Scan for the cell matching the given text and deliver its [X, Y] coordinate at center. 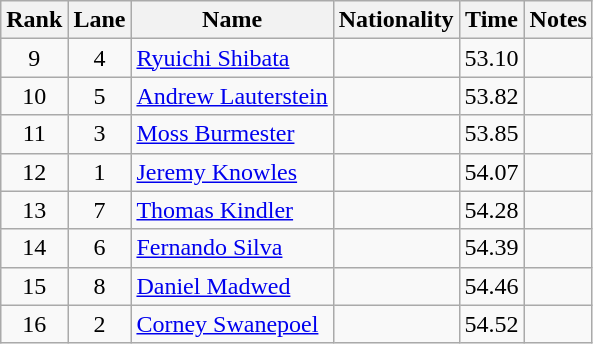
4 [100, 58]
2 [100, 324]
10 [34, 96]
54.46 [492, 286]
Ryuichi Shibata [232, 58]
Fernando Silva [232, 248]
16 [34, 324]
Name [232, 20]
Lane [100, 20]
12 [34, 172]
Notes [558, 20]
9 [34, 58]
1 [100, 172]
Andrew Lauterstein [232, 96]
Jeremy Knowles [232, 172]
54.28 [492, 210]
14 [34, 248]
53.85 [492, 134]
53.10 [492, 58]
Moss Burmester [232, 134]
Nationality [396, 20]
53.82 [492, 96]
7 [100, 210]
Time [492, 20]
54.07 [492, 172]
5 [100, 96]
54.52 [492, 324]
13 [34, 210]
Rank [34, 20]
Corney Swanepoel [232, 324]
8 [100, 286]
Daniel Madwed [232, 286]
6 [100, 248]
Thomas Kindler [232, 210]
3 [100, 134]
54.39 [492, 248]
11 [34, 134]
15 [34, 286]
